Identify which cell holds the provided text, then report its [X, Y] central coordinate. 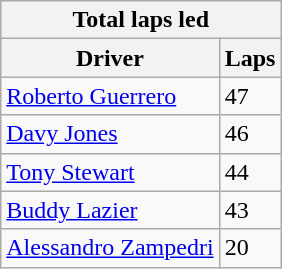
Alessandro Zampedri [110, 248]
44 [250, 172]
Tony Stewart [110, 172]
Buddy Lazier [110, 210]
Total laps led [141, 20]
46 [250, 134]
43 [250, 210]
Davy Jones [110, 134]
20 [250, 248]
Driver [110, 58]
47 [250, 96]
Roberto Guerrero [110, 96]
Laps [250, 58]
